Capture the cell that displays the provided text and extract its [X, Y] central coordinate. 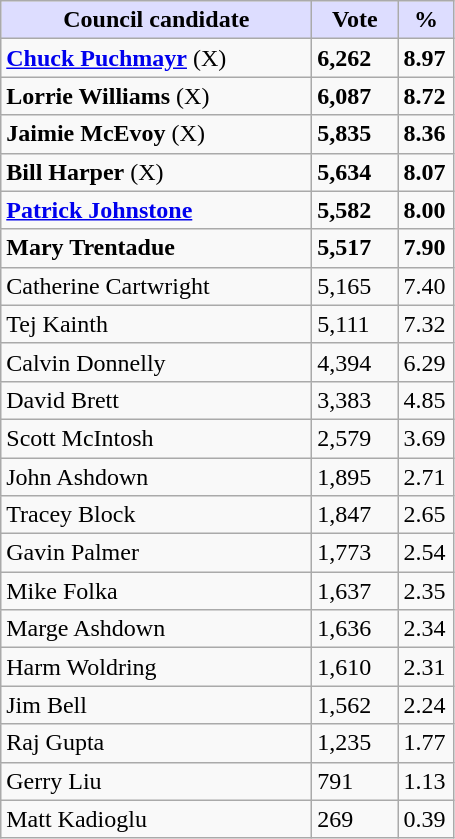
2.24 [426, 705]
7.40 [426, 286]
1,610 [355, 667]
5,517 [355, 248]
Jaimie McEvoy (X) [156, 134]
Mary Trentadue [156, 248]
2.54 [426, 553]
2.31 [426, 667]
1,235 [355, 743]
Jim Bell [156, 705]
Harm Woldring [156, 667]
7.90 [426, 248]
2,579 [355, 438]
Catherine Cartwright [156, 286]
2.35 [426, 591]
4,394 [355, 362]
5,582 [355, 210]
Patrick Johnstone [156, 210]
Mike Folka [156, 591]
8.72 [426, 96]
1,637 [355, 591]
Council candidate [156, 20]
% [426, 20]
791 [355, 781]
2.71 [426, 477]
3,383 [355, 400]
7.32 [426, 324]
0.39 [426, 819]
1,773 [355, 553]
1,895 [355, 477]
Lorrie Williams (X) [156, 96]
Marge Ashdown [156, 629]
Bill Harper (X) [156, 172]
5,165 [355, 286]
4.85 [426, 400]
Tracey Block [156, 515]
5,111 [355, 324]
John Ashdown [156, 477]
Scott McIntosh [156, 438]
Gavin Palmer [156, 553]
Matt Kadioglu [156, 819]
1,562 [355, 705]
1.77 [426, 743]
8.36 [426, 134]
David Brett [156, 400]
8.07 [426, 172]
Vote [355, 20]
6.29 [426, 362]
Raj Gupta [156, 743]
8.97 [426, 58]
3.69 [426, 438]
Chuck Puchmayr (X) [156, 58]
5,835 [355, 134]
6,262 [355, 58]
269 [355, 819]
2.34 [426, 629]
1,636 [355, 629]
1,847 [355, 515]
2.65 [426, 515]
8.00 [426, 210]
5,634 [355, 172]
Tej Kainth [156, 324]
Gerry Liu [156, 781]
Calvin Donnelly [156, 362]
1.13 [426, 781]
6,087 [355, 96]
